Capture the cell that displays the provided text and extract its (X, Y) central coordinate. 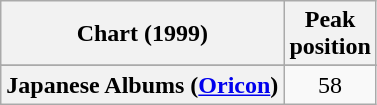
Peakposition (330, 34)
58 (330, 85)
Japanese Albums (Oricon) (142, 85)
Chart (1999) (142, 34)
